Search for the cell housing the specified text and yield its (X, Y) center coordinate. 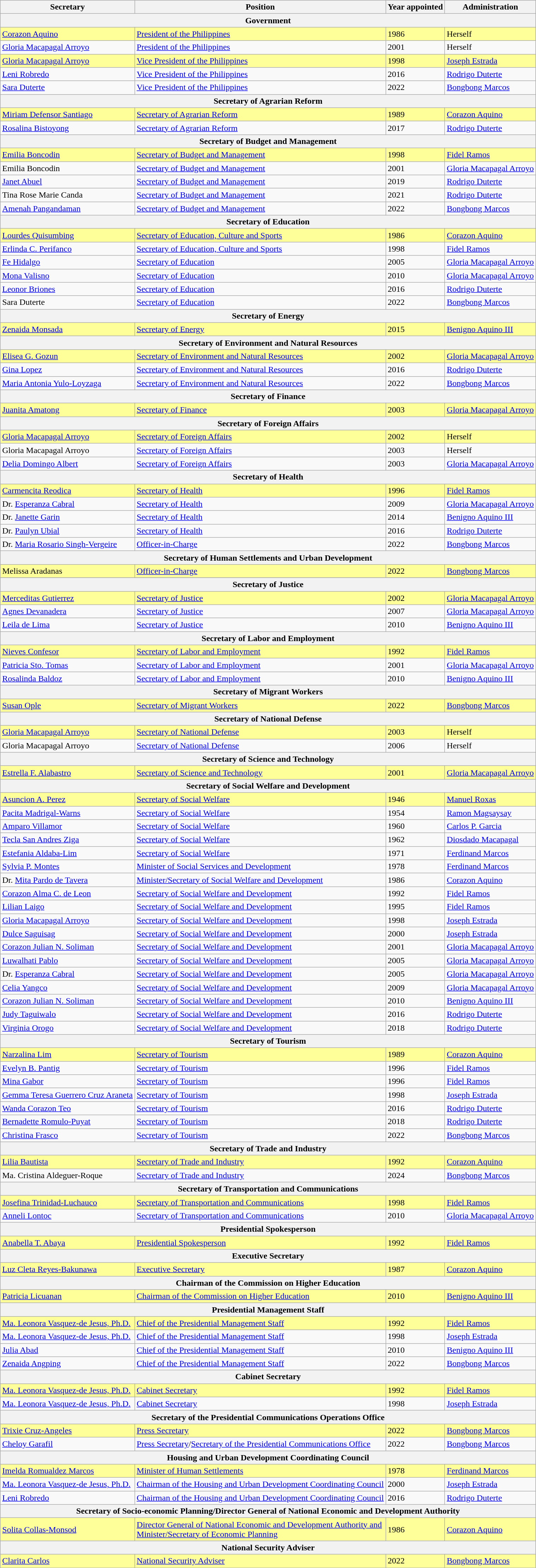
Mina Gabor (68, 1081)
Judy Taguiwalo (68, 1014)
Juanita Amatong (68, 410)
Leonor Briones (68, 289)
Patricia Sto. Tomas (68, 665)
Mona Valisno (68, 276)
Minister of Social Services and Development (261, 867)
Virginia Orogo (68, 1028)
Fe Hidalgo (68, 262)
Luwalhati Pablo (68, 960)
Housing and Urban Development Coordinating Council (268, 1458)
Solita Collas-Monsod (68, 1529)
Dr. Janette Garin (68, 517)
Diosdado Macapagal (490, 840)
2006 (415, 746)
Gemma Teresa Guerrero Cruz Araneta (68, 1095)
Celia Yangco (68, 987)
2019 (415, 182)
Estrella F. Alabastro (68, 772)
Administration (490, 7)
Julia Abad (68, 1350)
Leila de Lima (68, 625)
Rosalina Bistoyong (68, 128)
Minister of Human Settlements (261, 1471)
Ramon Magsaysay (490, 813)
Wanda Corazon Teo (68, 1108)
Zenaida Angping (68, 1363)
2015 (415, 329)
Imelda Romualdez Marcos (68, 1471)
Secretary of Human Settlements and Urban Development (268, 557)
Rosalinda Baldoz (68, 679)
1987 (415, 1270)
Amparo Villamor (68, 826)
Melissa Aradanas (68, 571)
Amenah Pangandaman (68, 209)
2007 (415, 611)
1995 (415, 907)
Carmencita Reodica (68, 490)
Clarita Carlos (68, 1561)
2017 (415, 128)
Luz Cleta Reyes-Bakunawa (68, 1270)
Lilian Laigo (68, 907)
1960 (415, 826)
Erlinda C. Perifanco (68, 249)
1962 (415, 840)
Tina Rose Marie Canda (68, 195)
Gina Lopez (68, 369)
Josefina Trinidad-Luchauco (68, 1202)
Dr. Mita Pardo de Tavera (68, 880)
2014 (415, 517)
Janet Abuel (68, 182)
Agnes Devanadera (68, 611)
Secretary of the Presidential Communications Operations Office (268, 1417)
Susan Ople (68, 705)
Sylvia P. Montes (68, 867)
2021 (415, 195)
Trixie Cruz-Angeles (68, 1430)
Maria Antonia Yulo-Loyzaga (68, 383)
Carlos P. Garcia (490, 826)
Director General of National Economic and Development Authority and Minister/Secretary of Economic Planning (261, 1529)
Elisea G. Gozun (68, 356)
Anabella T. Abaya (68, 1242)
Manuel Roxas (490, 799)
Patricia Licuanan (68, 1296)
Secretary (68, 7)
Nieves Confesor (68, 652)
Press Secretary (261, 1430)
Merceditas Gutierrez (68, 598)
Tecla San Andres Ziga (68, 840)
1954 (415, 813)
Delia Domingo Albert (68, 464)
Christina Frasco (68, 1135)
Dulce Saguisag (68, 934)
Narzalina Lim (68, 1055)
Press Secretary/Secretary of the Presidential Communications Office (261, 1444)
Presidential Management Staff (268, 1310)
Anneli Lontoc (68, 1216)
Position (261, 7)
Pacita Madrigal-Warns (68, 813)
Lourdes Quisumbing (68, 235)
Evelyn B. Pantig (68, 1068)
Zenaida Monsada (68, 329)
Bernadette Romulo-Puyat (68, 1122)
Government (268, 20)
2024 (415, 1175)
Asuncion A. Perez (68, 799)
Secretary of Socio-economic Planning/Director General of National Economic and Development Authority (268, 1511)
Miriam Defensor Santiago (68, 114)
1971 (415, 853)
Cheloy Garafil (68, 1444)
Year appointed (415, 7)
Minister/Secretary of Social Welfare and Development (261, 880)
Estefania Aldaba-Lim (68, 853)
Ma. Cristina Aldeguer-Roque (68, 1175)
Corazon Alma C. de Leon (68, 893)
1946 (415, 799)
Dr. Paulyn Ubial (68, 531)
Lilia Bautista (68, 1162)
Dr. Maria Rosario Singh-Vergeire (68, 544)
